Pinpoint the cell where the given text exists, returning its (X, Y) midpoint coordinate. 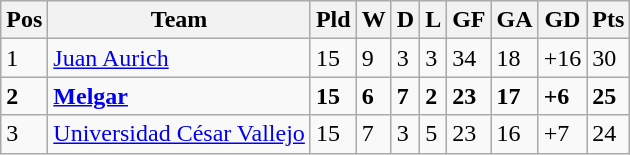
25 (608, 96)
GD (562, 20)
+16 (562, 58)
30 (608, 58)
Juan Aurich (180, 58)
D (405, 20)
1 (24, 58)
L (434, 20)
24 (608, 134)
Melgar (180, 96)
Pos (24, 20)
Universidad César Vallejo (180, 134)
6 (374, 96)
Team (180, 20)
18 (514, 58)
Pld (333, 20)
5 (434, 134)
34 (469, 58)
+6 (562, 96)
9 (374, 58)
GA (514, 20)
17 (514, 96)
16 (514, 134)
+7 (562, 134)
W (374, 20)
GF (469, 20)
Pts (608, 20)
